Extract the [x, y] coordinate from the center of the cell holding the provided text.  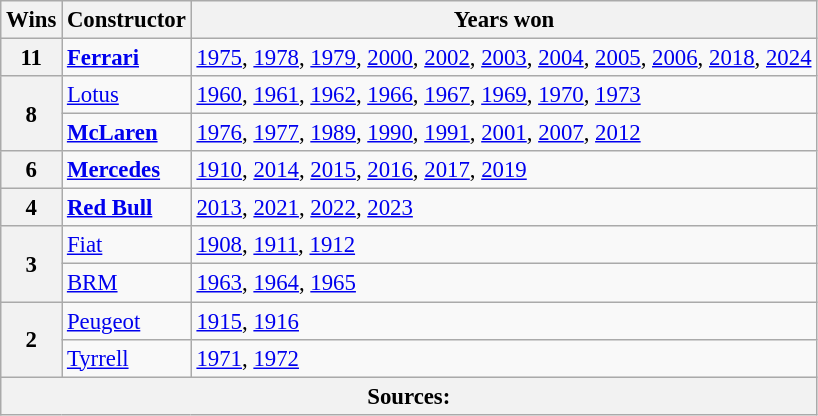
Peugeot [127, 321]
Lotus [127, 95]
McLaren [127, 133]
1910, 2014, 2015, 2016, 2017, 2019 [504, 170]
6 [32, 170]
4 [32, 208]
Mercedes [127, 170]
8 [32, 114]
BRM [127, 283]
1908, 1911, 1912 [504, 245]
11 [32, 58]
Ferrari [127, 58]
Sources: [409, 396]
1963, 1964, 1965 [504, 283]
1960, 1961, 1962, 1966, 1967, 1969, 1970, 1973 [504, 95]
2 [32, 340]
Constructor [127, 20]
Years won [504, 20]
Red Bull [127, 208]
1915, 1916 [504, 321]
1976, 1977, 1989, 1990, 1991, 2001, 2007, 2012 [504, 133]
2013, 2021, 2022, 2023 [504, 208]
3 [32, 264]
1971, 1972 [504, 358]
Wins [32, 20]
1975, 1978, 1979, 2000, 2002, 2003, 2004, 2005, 2006, 2018, 2024 [504, 58]
Fiat [127, 245]
Tyrrell [127, 358]
